Determine the (X, Y) coordinate at the center of the cell enclosing the given text.  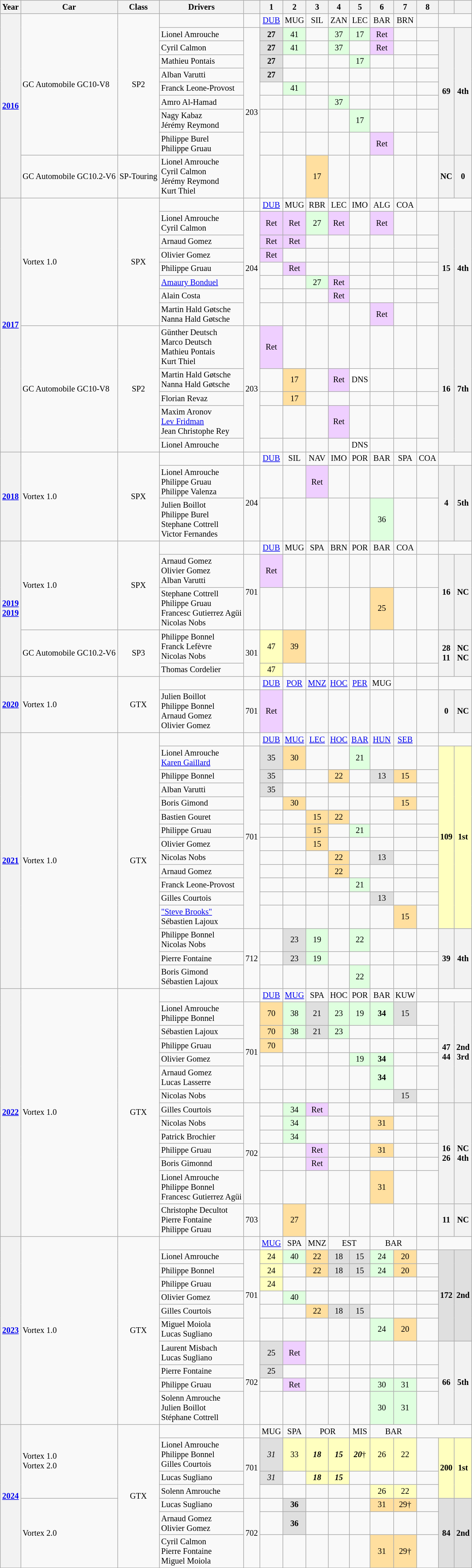
69 (446, 91)
Bastien Gouret (202, 817)
RBR (317, 205)
SP3 (138, 653)
EST (349, 1243)
11 (446, 1220)
Sébastien Lajoux (202, 1032)
HUN (382, 739)
Maxim Aronov Lev Fridman Jean Christophe Rey (202, 422)
Julien Boillot Philippe Bonnel Arnaud Gomez Olivier Gomez (202, 711)
Philippe Bonnel Nicolas Nobs (202, 940)
Lionel Amrouche Philippe Bonnel (202, 1014)
"Steve Brooks" Sébastien Lajoux (202, 917)
5 (360, 7)
Thomas Cordelier (202, 670)
6 (382, 7)
Year (10, 7)
Lionel Amrouche Karen Gaillard (202, 758)
Arnaud Gomez Lucas Lasserre (202, 1077)
Nagy Kabaz Jérémy Reymond (202, 121)
Philippe Bonnel Franck Lefèvre Nicolas Nobs (202, 646)
20192019 (10, 608)
NC4th (463, 1153)
Boris Gimonnd (202, 1164)
Mathieu Pontais (202, 61)
Car (69, 7)
ALG (382, 205)
Arnaud Gomez Olivier Gomez (202, 1523)
Class (138, 7)
2811 (446, 653)
Lionel Amrouche Philippe Gruau Philippe Valenza (202, 482)
3 (317, 7)
2016 (10, 106)
Vortex 1.0 Vortex 2.0 (69, 1461)
1626 (446, 1153)
Amaury Bonduel (202, 282)
2020 (10, 704)
NCNC (463, 653)
Amro Al-Hamad (202, 102)
1 (271, 7)
ZAN (339, 21)
172 (446, 1295)
66 (446, 1383)
SEB (405, 739)
20† (360, 1454)
PER (360, 683)
Boris Gimond Sébastien Lajoux (202, 977)
2018 (10, 496)
Patrick Brochier (202, 1137)
Vortex 2.0 (69, 1533)
2 (294, 7)
7 (405, 7)
Cyril Calmon Pierre Fontaine Miguel Moiola (202, 1551)
7th (463, 389)
703 (252, 1220)
2024 (10, 1496)
Lionel Amrouche Cyril Calmon Jérémy Reymond Kurt Thiel (202, 177)
NAV (317, 458)
4744 (446, 1052)
Florian Revaz (202, 398)
Solenn Amrouche (202, 1491)
2022 (10, 1112)
Miguel Moiola Lucas Sugliano (202, 1329)
33 (294, 1454)
301 (252, 653)
Julien Boillot Philippe Burel Stephane Cottrell Victor Fernandes (202, 519)
Cyril Calmon (202, 48)
84 (446, 1533)
2nd3rd (463, 1052)
Boris Gimond (202, 803)
Lionel Amrouche Cyril Calmon (202, 223)
712 (252, 958)
Laurent Misbach Lucas Sugliano (202, 1353)
Alain Costa (202, 296)
2023 (10, 1330)
2017 (10, 325)
Lionel Amrouche Philippe Bonnel Gilles Courtois (202, 1454)
Philippe Burel Philippe Gruau (202, 144)
Christophe Decultot Pierre Fontaine Philippe Gruau (202, 1220)
MIS (360, 1431)
KUW (405, 995)
200 (446, 1468)
Drivers (202, 7)
Arnaud Gomez Olivier Gomez Alban Varutti (202, 571)
109 (446, 837)
2021 (10, 860)
Lionel Amrouche Philippe Bonnel Francesc Gutierrez Agüi (202, 1187)
8 (428, 7)
SP-Touring (138, 177)
Solenn Amrouche Julien Boillot Stéphane Cottrell (202, 1408)
Günther Deutsch Marco Deutsch Mathieu Pontais Kurt Thiel (202, 347)
Stephane Cottrell Philippe Gruau Francesc Gutierrez Agüi Nicolas Nobs (202, 608)
